Find where the given text appears and provide that cell's center as [x, y] coordinate. 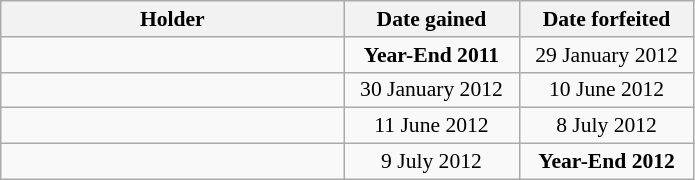
Holder [172, 19]
30 January 2012 [432, 90]
8 July 2012 [606, 126]
Year-End 2011 [432, 55]
Year-End 2012 [606, 162]
Date gained [432, 19]
11 June 2012 [432, 126]
29 January 2012 [606, 55]
Date forfeited [606, 19]
10 June 2012 [606, 90]
9 July 2012 [432, 162]
